For the text-containing cell, return its midpoint in (x, y) coordinate format. 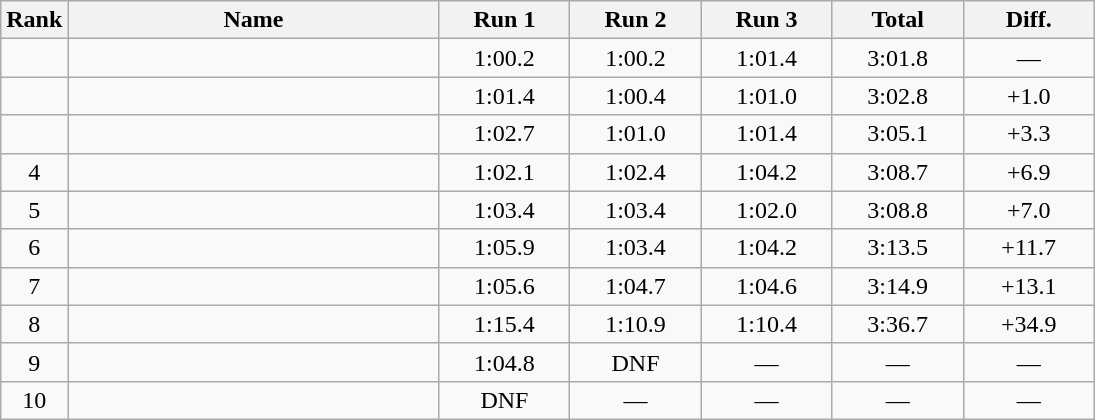
3:01.8 (898, 58)
4 (34, 172)
Run 3 (766, 20)
1:15.4 (504, 324)
3:08.7 (898, 172)
1:02.7 (504, 134)
3:08.8 (898, 210)
+6.9 (1028, 172)
1:02.1 (504, 172)
1:00.4 (636, 96)
5 (34, 210)
1:05.9 (504, 248)
+11.7 (1028, 248)
Run 1 (504, 20)
1:02.4 (636, 172)
3:02.8 (898, 96)
1:05.6 (504, 286)
7 (34, 286)
3:05.1 (898, 134)
Rank (34, 20)
+3.3 (1028, 134)
1:04.7 (636, 286)
1:04.6 (766, 286)
1:02.0 (766, 210)
1:10.4 (766, 324)
+7.0 (1028, 210)
9 (34, 362)
+34.9 (1028, 324)
6 (34, 248)
10 (34, 400)
Name (254, 20)
8 (34, 324)
1:10.9 (636, 324)
Total (898, 20)
+13.1 (1028, 286)
Run 2 (636, 20)
3:13.5 (898, 248)
1:04.8 (504, 362)
3:36.7 (898, 324)
+1.0 (1028, 96)
Diff. (1028, 20)
3:14.9 (898, 286)
